For the text-containing cell, return its midpoint in (x, y) coordinate format. 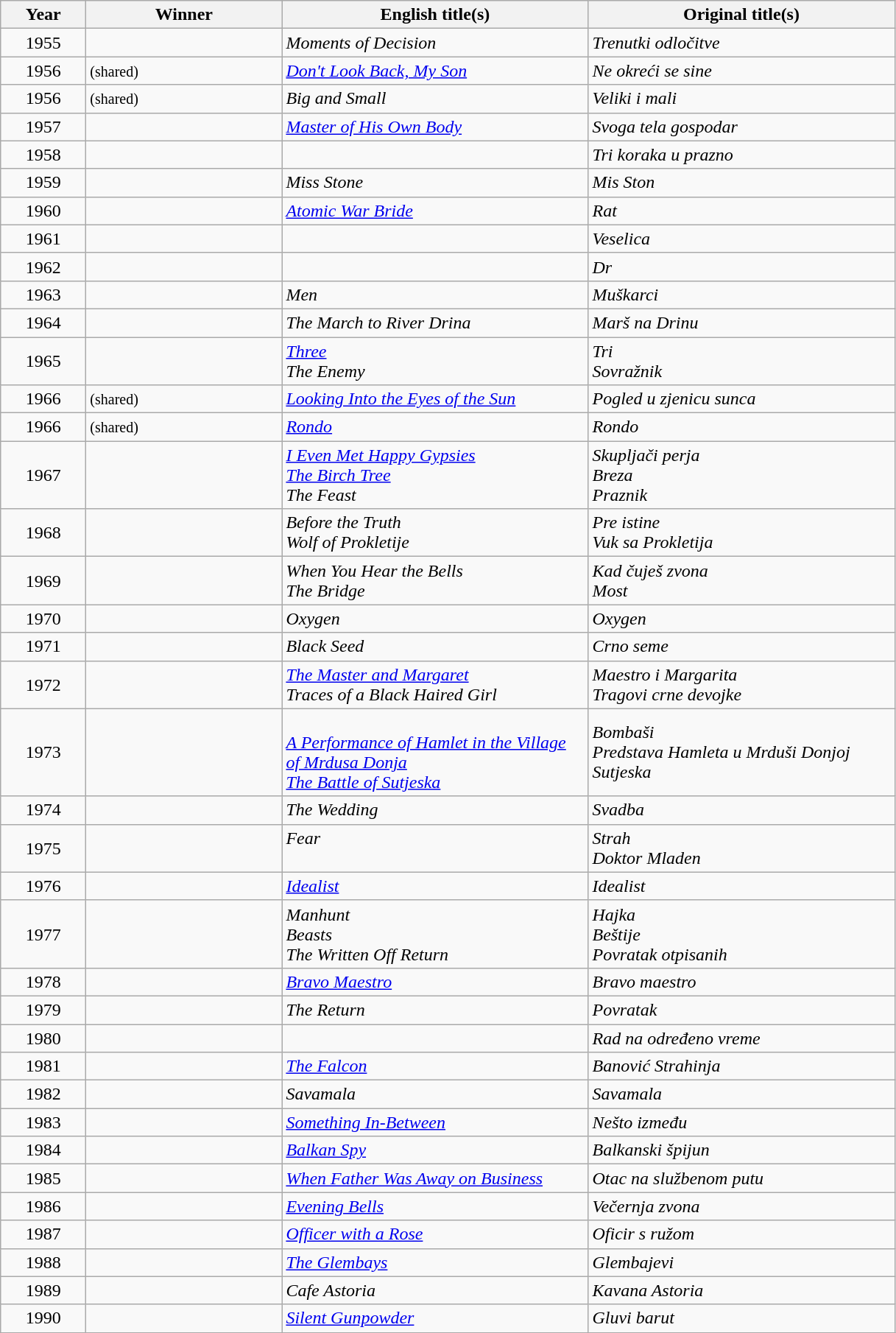
1983 (43, 1122)
Rat (741, 211)
1986 (43, 1206)
Big and Small (435, 99)
Cafe Astoria (435, 1290)
A Performance of Hamlet in the Village of Mrdusa DonjaThe Battle of Sutjeska (435, 753)
Bravo Maestro (435, 982)
1962 (43, 267)
Officer with a Rose (435, 1234)
1972 (43, 685)
Looking Into the Eyes of the Sun (435, 399)
Crno seme (741, 647)
Večernja zvona (741, 1206)
Original title(s) (741, 15)
Trenutki odločitve (741, 43)
1980 (43, 1038)
1978 (43, 982)
Gluvi barut (741, 1318)
1970 (43, 619)
Tri Sovražnik (741, 361)
1967 (43, 475)
HajkaBeštijePovratak otpisanih (741, 934)
Winner (184, 15)
ThreeThe Enemy (435, 361)
StrahDoktor Mladen (741, 848)
Svoga tela gospodar (741, 127)
When Father Was Away on Business (435, 1178)
Bravo maestro (741, 982)
Oficir s ružom (741, 1234)
Ne okreći se sine (741, 71)
Evening Bells (435, 1206)
Svadba (741, 810)
1988 (43, 1262)
Skupljači perja Breza Praznik (741, 475)
1977 (43, 934)
Bombaši Predstava Hamleta u Mrduši Donjoj Sutjeska (741, 753)
Rad na određeno vreme (741, 1038)
Marš na Drinu (741, 323)
1971 (43, 647)
1989 (43, 1290)
English title(s) (435, 15)
1965 (43, 361)
1974 (43, 810)
Mis Ston (741, 183)
Balkan Spy (435, 1150)
Otac na službenom putu (741, 1178)
Maestro i Margarita Tragovi crne devojke (741, 685)
Povratak (741, 1010)
The Master and MargaretTraces of a Black Haired Girl (435, 685)
1975 (43, 848)
1969 (43, 580)
Atomic War Bride (435, 211)
1982 (43, 1094)
Nešto između (741, 1122)
The Wedding (435, 810)
Year (43, 15)
Veliki i mali (741, 99)
1987 (43, 1234)
1958 (43, 155)
Dr (741, 267)
1961 (43, 239)
Veselica (741, 239)
Silent Gunpowder (435, 1318)
I Even Met Happy GypsiesThe Birch TreeThe Feast (435, 475)
Balkanski špijun (741, 1150)
Black Seed (435, 647)
1990 (43, 1318)
The Falcon (435, 1066)
1968 (43, 533)
Moments of Decision (435, 43)
1955 (43, 43)
Master of His Own Body (435, 127)
Don't Look Back, My Son (435, 71)
Pre istine Vuk sa Prokletija (741, 533)
The Return (435, 1010)
1981 (43, 1066)
1976 (43, 886)
Men (435, 295)
1973 (43, 753)
Kavana Astoria (741, 1290)
1984 (43, 1150)
Glembajevi (741, 1262)
Muškarci (741, 295)
Miss Stone (435, 183)
1957 (43, 127)
1959 (43, 183)
1963 (43, 295)
When You Hear the BellsThe Bridge (435, 580)
1985 (43, 1178)
Banović Strahinja (741, 1066)
Kad čuješ zvona Most (741, 580)
Before the TruthWolf of Prokletije (435, 533)
1960 (43, 211)
Something In-Between (435, 1122)
The March to River Drina (435, 323)
Pogled u zjenicu sunca (741, 399)
1964 (43, 323)
ManhuntBeastsThe Written Off Return (435, 934)
The Glembays (435, 1262)
Tri koraka u prazno (741, 155)
1979 (43, 1010)
Fear (435, 848)
